For the text-containing cell, return its midpoint in [X, Y] coordinate format. 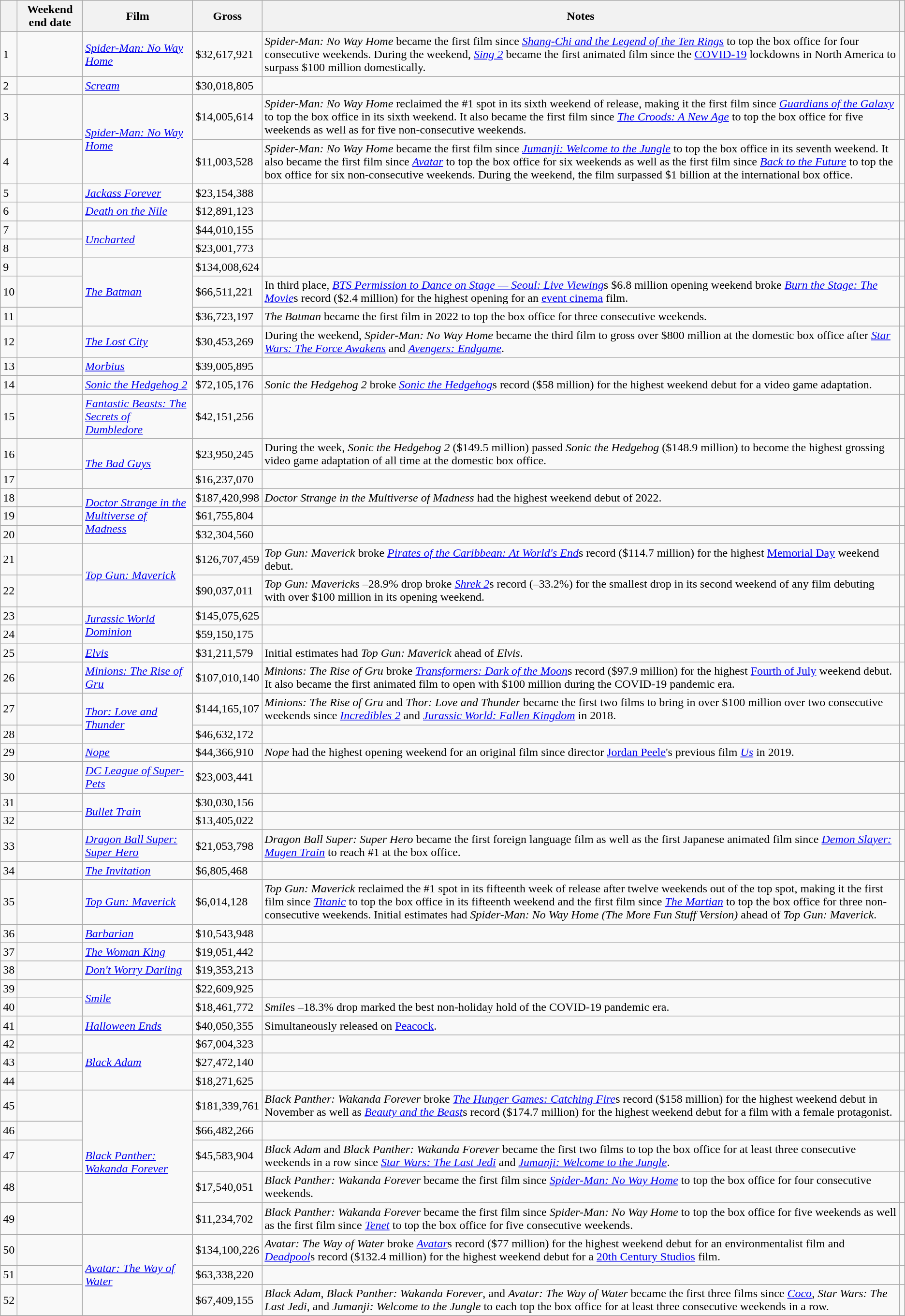
Avatar: The Way of Water [138, 1275]
Morbius [138, 367]
12 [9, 341]
$67,004,323 [227, 1044]
17 [9, 479]
$32,617,921 [227, 54]
Uncharted [138, 239]
32 [9, 821]
$19,353,213 [227, 970]
The Woman King [138, 952]
$11,234,702 [227, 1219]
11 [9, 316]
Black Panther: Wakanda Forever became the first film since Spider-Man: No Way Home to top the box office for four consecutive weekends. [581, 1187]
$45,583,904 [227, 1156]
$6,014,128 [227, 902]
The Invitation [138, 871]
40 [9, 1007]
Jackass Forever [138, 193]
$134,008,624 [227, 266]
52 [9, 1300]
$181,339,761 [227, 1106]
$66,511,221 [227, 291]
$23,154,388 [227, 193]
Nope [138, 753]
$66,482,266 [227, 1131]
Dragon Ball Super: Super Hero [138, 845]
Notes [581, 16]
$22,609,925 [227, 989]
$72,105,176 [227, 385]
Doctor Strange in the Multiverse of Madness [138, 516]
Smiles –18.3% drop marked the best non-holiday hold of the COVID-19 pandemic era. [581, 1007]
30 [9, 778]
$187,420,998 [227, 498]
Gross [227, 16]
5 [9, 193]
Black Panther: Wakanda Forever [138, 1162]
6 [9, 211]
Smile [138, 998]
3 [9, 117]
$30,453,269 [227, 341]
$14,005,614 [227, 117]
16 [9, 455]
18 [9, 498]
Top Gun: Maverick broke Pirates of the Caribbean: At World's Ends record ($114.7 million) for the highest Memorial Day weekend debut. [581, 559]
$145,075,625 [227, 616]
Scream [138, 86]
$44,010,155 [227, 230]
23 [9, 616]
$12,891,123 [227, 211]
$11,003,528 [227, 162]
The Lost City [138, 341]
$18,271,625 [227, 1081]
4 [9, 162]
47 [9, 1156]
$59,150,175 [227, 634]
$46,632,172 [227, 734]
Weekend end date [50, 16]
Nope had the highest opening weekend for an original film since director Jordan Peele's previous film Us in 2019. [581, 753]
7 [9, 230]
35 [9, 902]
Black Adam [138, 1062]
$10,543,948 [227, 933]
1 [9, 54]
37 [9, 952]
33 [9, 845]
14 [9, 385]
Simultaneously released on Peacock. [581, 1025]
Sonic the Hedgehog 2 broke Sonic the Hedgehogs record ($58 million) for the highest weekend debut for a video game adaptation. [581, 385]
$63,338,220 [227, 1275]
10 [9, 291]
13 [9, 367]
$126,707,459 [227, 559]
Doctor Strange in the Multiverse of Madness had the highest weekend debut of 2022. [581, 498]
2 [9, 86]
15 [9, 416]
$44,366,910 [227, 753]
Sonic the Hedgehog 2 [138, 385]
Film [138, 16]
DC League of Super-Pets [138, 778]
Halloween Ends [138, 1025]
48 [9, 1187]
Thor: Love and Thunder [138, 718]
$18,461,772 [227, 1007]
$30,018,805 [227, 86]
24 [9, 634]
20 [9, 534]
Fantastic Beasts: The Secrets of Dumbledore [138, 416]
$90,037,011 [227, 591]
$19,051,442 [227, 952]
$27,472,140 [227, 1062]
8 [9, 248]
Death on the Nile [138, 211]
The Bad Guys [138, 463]
Minions: The Rise of Gru [138, 677]
34 [9, 871]
The Batman [138, 291]
$6,805,468 [227, 871]
Bullet Train [138, 812]
$32,304,560 [227, 534]
22 [9, 591]
51 [9, 1275]
$21,053,798 [227, 845]
$61,755,804 [227, 516]
50 [9, 1250]
27 [9, 709]
46 [9, 1131]
$107,010,140 [227, 677]
Initial estimates had Top Gun: Maverick ahead of Elvis. [581, 652]
Elvis [138, 652]
$144,165,107 [227, 709]
$40,050,355 [227, 1025]
$134,100,226 [227, 1250]
49 [9, 1219]
$39,005,895 [227, 367]
41 [9, 1025]
$31,211,579 [227, 652]
42 [9, 1044]
28 [9, 734]
$16,237,070 [227, 479]
44 [9, 1081]
The Batman became the first film in 2022 to top the box office for three consecutive weekends. [581, 316]
$67,409,155 [227, 1300]
$23,950,245 [227, 455]
36 [9, 933]
9 [9, 266]
31 [9, 802]
39 [9, 989]
25 [9, 652]
29 [9, 753]
26 [9, 677]
45 [9, 1106]
$30,030,156 [227, 802]
$17,540,051 [227, 1187]
$13,405,022 [227, 821]
Barbarian [138, 933]
$23,001,773 [227, 248]
$23,003,441 [227, 778]
Jurassic World Dominion [138, 625]
$42,151,256 [227, 416]
43 [9, 1062]
21 [9, 559]
38 [9, 970]
$36,723,197 [227, 316]
Don't Worry Darling [138, 970]
19 [9, 516]
